Scan for the cell matching the given text and deliver its (X, Y) coordinate at center. 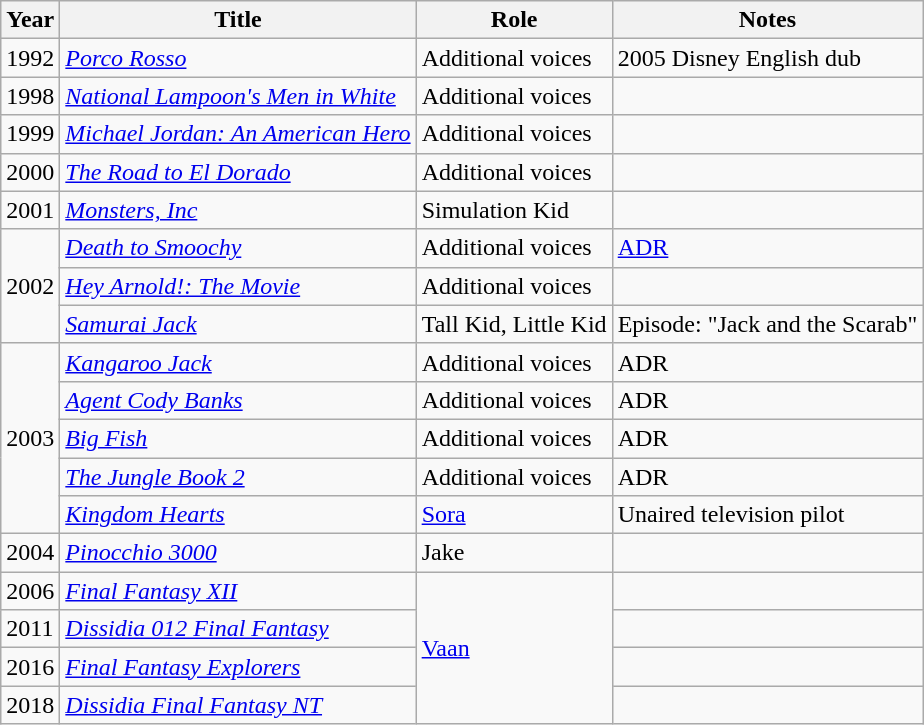
Kingdom Hearts (238, 515)
Pinocchio 3000 (238, 553)
2004 (30, 553)
Kangaroo Jack (238, 362)
Vaan (514, 648)
Simulation Kid (514, 210)
1999 (30, 134)
Final Fantasy Explorers (238, 667)
Monsters, Inc (238, 210)
2005 Disney English dub (768, 58)
Year (30, 20)
Notes (768, 20)
Title (238, 20)
Michael Jordan: An American Hero (238, 134)
Jake (514, 553)
Porco Rosso (238, 58)
2001 (30, 210)
Death to Smoochy (238, 248)
2018 (30, 705)
The Road to El Dorado (238, 172)
Dissidia 012 Final Fantasy (238, 629)
2016 (30, 667)
Samurai Jack (238, 324)
Unaired television pilot (768, 515)
National Lampoon's Men in White (238, 96)
Final Fantasy XII (238, 591)
2003 (30, 438)
2011 (30, 629)
The Jungle Book 2 (238, 477)
2000 (30, 172)
2002 (30, 286)
1992 (30, 58)
Tall Kid, Little Kid (514, 324)
Role (514, 20)
Hey Arnold!: The Movie (238, 286)
1998 (30, 96)
Agent Cody Banks (238, 400)
Dissidia Final Fantasy NT (238, 705)
2006 (30, 591)
Episode: "Jack and the Scarab" (768, 324)
Sora (514, 515)
Big Fish (238, 438)
